Return the [x, y] coordinate for the center point of the cell that contains the specified text.  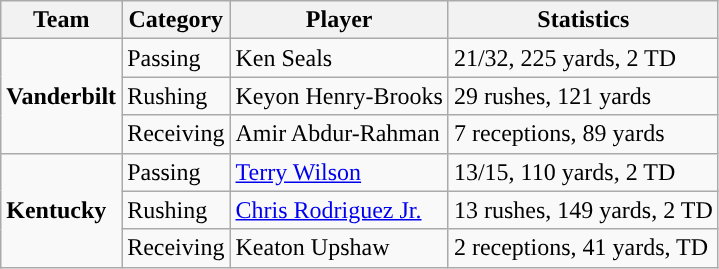
Keyon Henry-Brooks [339, 96]
Amir Abdur-Rahman [339, 134]
Player [339, 20]
Kentucky [62, 210]
Ken Seals [339, 58]
Category [176, 20]
7 receptions, 89 yards [583, 134]
Keaton Upshaw [339, 248]
13 rushes, 149 yards, 2 TD [583, 210]
Statistics [583, 20]
Terry Wilson [339, 172]
Vanderbilt [62, 96]
13/15, 110 yards, 2 TD [583, 172]
21/32, 225 yards, 2 TD [583, 58]
2 receptions, 41 yards, TD [583, 248]
Team [62, 20]
Chris Rodriguez Jr. [339, 210]
29 rushes, 121 yards [583, 96]
